Provide the (X, Y) coordinate of the cell's center where the given text is located.  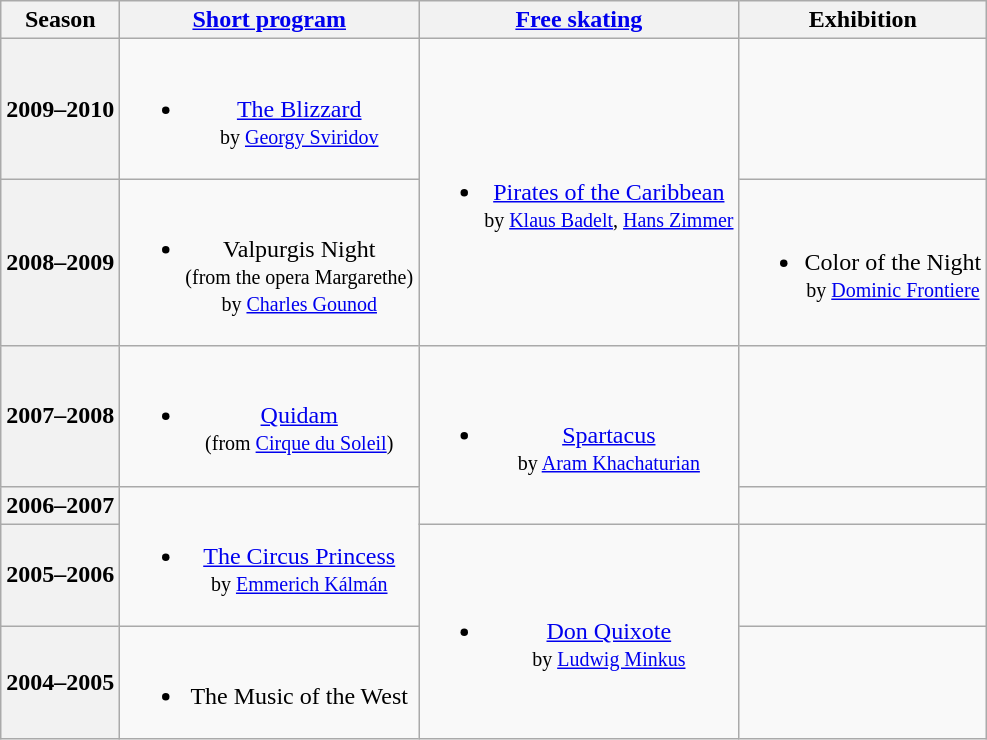
2008–2009 (60, 262)
2007–2008 (60, 416)
Valpurgis Night (from the opera Margarethe) by Charles Gounod (270, 262)
Spartacus by Aram Khachaturian (579, 435)
2009–2010 (60, 109)
Short program (270, 20)
The Circus Princess by Emmerich Kálmán (270, 556)
2006–2007 (60, 505)
Quidam (from Cirque du Soleil) (270, 416)
Exhibition (863, 20)
2004–2005 (60, 682)
Color of the Night by Dominic Frontiere (863, 262)
2005–2006 (60, 575)
Pirates of the Caribbean by Klaus Badelt, Hans Zimmer (579, 192)
The Music of the West (270, 682)
Free skating (579, 20)
The Blizzard by Georgy Sviridov (270, 109)
Don Quixote by Ludwig Minkus (579, 632)
Season (60, 20)
